Return the (x, y) coordinate for the center point of the cell that contains the specified text.  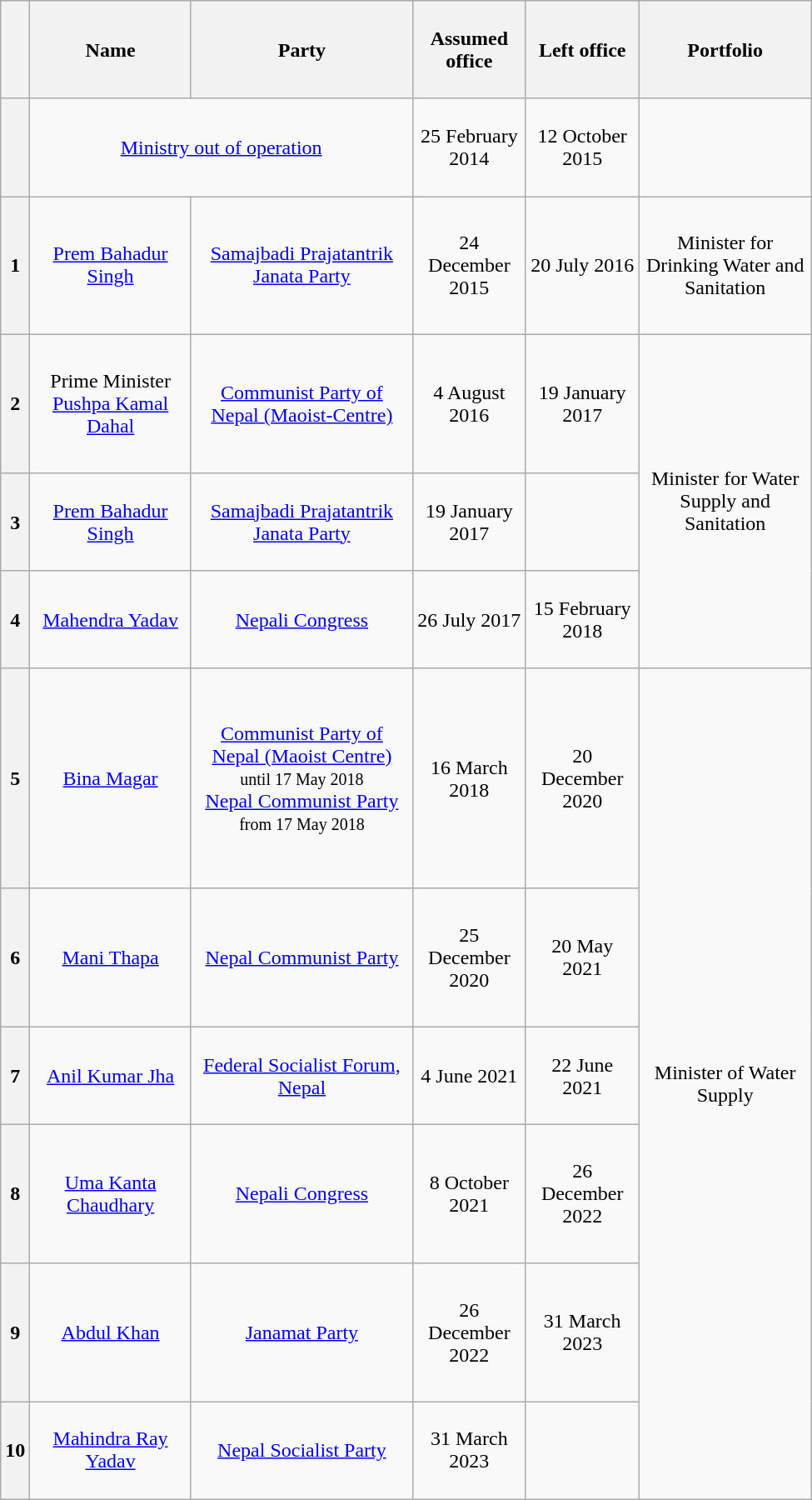
Mahendra Yadav (111, 620)
6 (15, 957)
4 June 2021 (469, 1075)
24 December 2015 (469, 266)
3 (15, 522)
22 June 2021 (582, 1075)
5 (15, 778)
Prime Minister Pushpa Kamal Dahal (111, 404)
7 (15, 1075)
15 February 2018 (582, 620)
9 (15, 1332)
8 (15, 1193)
Nepal Socialist Party (301, 1451)
20 July 2016 (582, 266)
Minister for Water Supply and Sanitation (725, 502)
Uma Kanta Chaudhary (111, 1193)
Anil Kumar Jha (111, 1075)
Portfolio (725, 50)
1 (15, 266)
20 December 2020 (582, 778)
12 October 2015 (582, 147)
25 December 2020 (469, 957)
Communist Party of Nepal (Maoist-Centre) (301, 404)
4 (15, 620)
Mani Thapa (111, 957)
Minister for Drinking Water and Sanitation (725, 266)
10 (15, 1451)
Minister of Water Supply (725, 1083)
Assumed office (469, 50)
16 March 2018 (469, 778)
Abdul Khan (111, 1332)
Nepal Communist Party (301, 957)
Federal Socialist Forum, Nepal (301, 1075)
Mahindra Ray Yadav (111, 1451)
Name (111, 50)
2 (15, 404)
4 August 2016 (469, 404)
20 May 2021 (582, 957)
Left office (582, 50)
Ministry out of operation (222, 147)
Party (301, 50)
Communist Party of Nepal (Maoist Centre) until 17 May 2018 Nepal Communist Party from 17 May 2018 (301, 778)
8 October 2021 (469, 1193)
26 July 2017 (469, 620)
25 February 2014 (469, 147)
Janamat Party (301, 1332)
Bina Magar (111, 778)
